Provide the (x, y) coordinate of the cell's center where the given text is located.  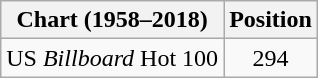
Position (271, 20)
Chart (1958–2018) (112, 20)
294 (271, 58)
US Billboard Hot 100 (112, 58)
